Extract the [X, Y] coordinate from the center of the cell holding the provided text.  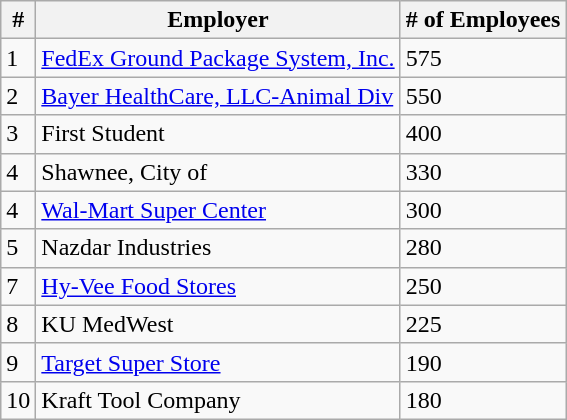
Hy-Vee Food Stores [218, 286]
FedEx Ground Package System, Inc. [218, 58]
300 [483, 210]
330 [483, 172]
1 [18, 58]
Target Super Store [218, 362]
180 [483, 400]
225 [483, 324]
9 [18, 362]
8 [18, 324]
Nazdar Industries [218, 248]
250 [483, 286]
Bayer HealthCare, LLC-Animal Div [218, 96]
Employer [218, 20]
3 [18, 134]
Wal-Mart Super Center [218, 210]
10 [18, 400]
575 [483, 58]
First Student [218, 134]
# of Employees [483, 20]
400 [483, 134]
190 [483, 362]
# [18, 20]
5 [18, 248]
Shawnee, City of [218, 172]
7 [18, 286]
KU MedWest [218, 324]
280 [483, 248]
2 [18, 96]
550 [483, 96]
Kraft Tool Company [218, 400]
